From the cell containing the given text, extract its center point as [x, y] coordinate. 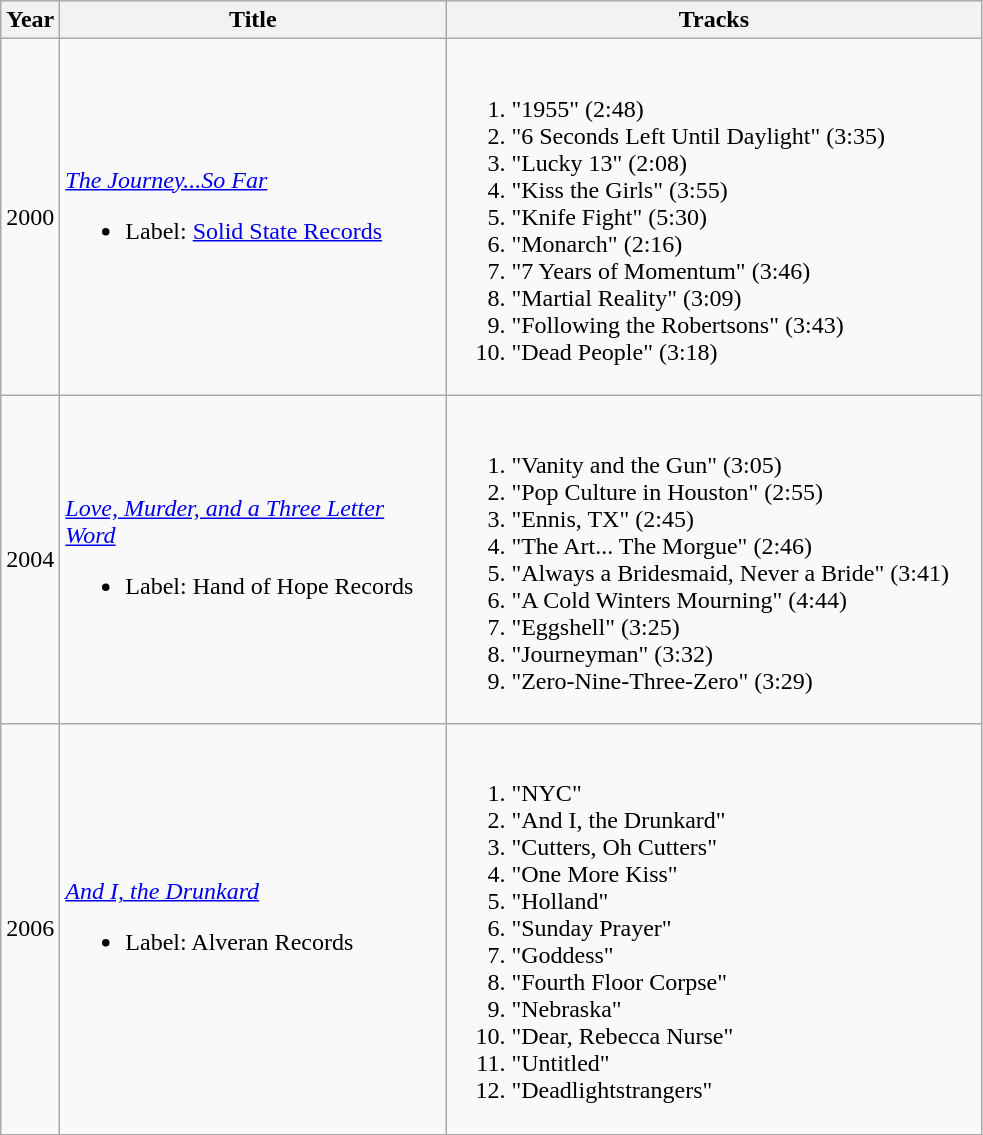
2000 [30, 217]
Year [30, 20]
2006 [30, 929]
The Journey...So FarLabel: Solid State Records [253, 217]
Title [253, 20]
And I, the DrunkardLabel: Alveran Records [253, 929]
Tracks [714, 20]
2004 [30, 560]
Love, Murder, and a Three Letter WordLabel: Hand of Hope Records [253, 560]
